Scan for the cell matching the given text and deliver its [X, Y] coordinate at center. 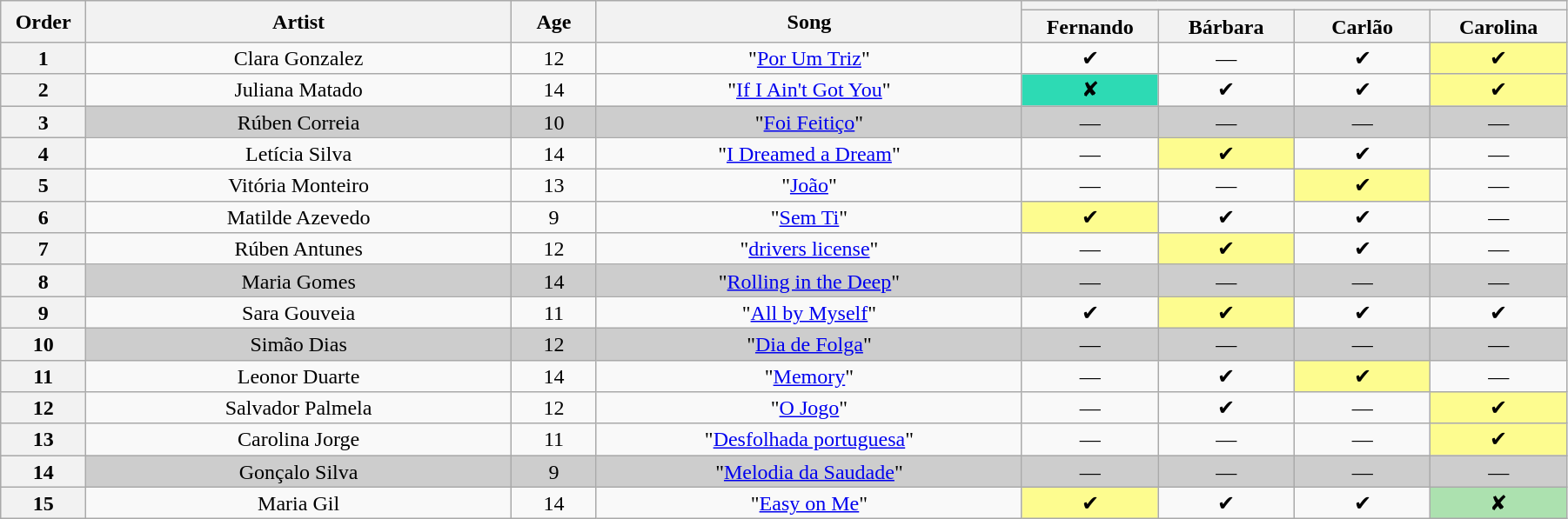
"Melodia da Saudade" [809, 471]
Gonçalo Silva [299, 471]
6 [44, 217]
"Sem Ti" [809, 217]
"I Dreamed a Dream" [809, 153]
Vitória Monteiro [299, 186]
2 [44, 90]
Salvador Palmela [299, 409]
Artist [299, 22]
"Desfolhada portuguesa" [809, 440]
"Por Um Triz" [809, 57]
"Memory" [809, 376]
Carolina Jorge [299, 440]
"O Jogo" [809, 409]
Rúben Correia [299, 122]
Letícia Silva [299, 153]
"João" [809, 186]
"Rolling in the Deep" [809, 280]
Maria Gil [299, 502]
8 [44, 280]
Matilde Azevedo [299, 217]
7 [44, 249]
Juliana Matado [299, 90]
"If I Ain't Got You" [809, 90]
Sara Gouveia [299, 313]
"Foi Feitiço" [809, 122]
Carolina [1498, 26]
"Easy on Me" [809, 502]
Song [809, 22]
3 [44, 122]
Bárbara [1226, 26]
Maria Gomes [299, 280]
Simão Dias [299, 344]
5 [44, 186]
Order [44, 22]
4 [44, 153]
Rúben Antunes [299, 249]
Clara Gonzalez [299, 57]
"Dia de Folga" [809, 344]
Fernando [1089, 26]
"All by Myself" [809, 313]
15 [44, 502]
Age [554, 22]
Carlão [1362, 26]
Leonor Duarte [299, 376]
"drivers license" [809, 249]
1 [44, 57]
